Determine the [x, y] coordinate at the center of the cell enclosing the given text.  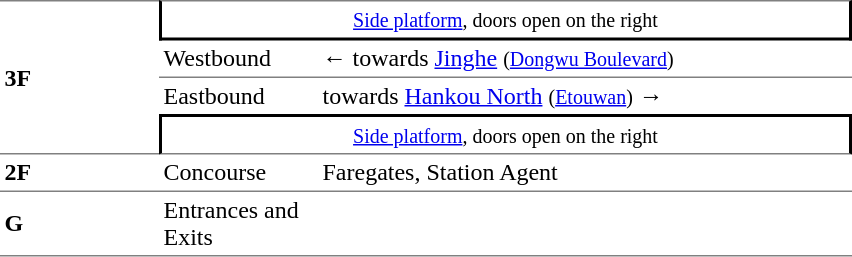
Faregates, Station Agent [585, 173]
2F [80, 173]
Concourse [238, 173]
Eastbound [238, 95]
← towards Jinghe (Dongwu Boulevard) [585, 58]
Entrances and Exits [238, 224]
3F [80, 77]
towards Hankou North (Etouwan) → [585, 95]
Westbound [238, 58]
G [80, 224]
